Identify which cell holds the provided text, then report its [X, Y] central coordinate. 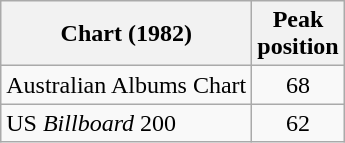
68 [298, 85]
Chart (1982) [126, 34]
62 [298, 123]
US Billboard 200 [126, 123]
Peakposition [298, 34]
Australian Albums Chart [126, 85]
